Search for the cell housing the specified text and yield its (x, y) center coordinate. 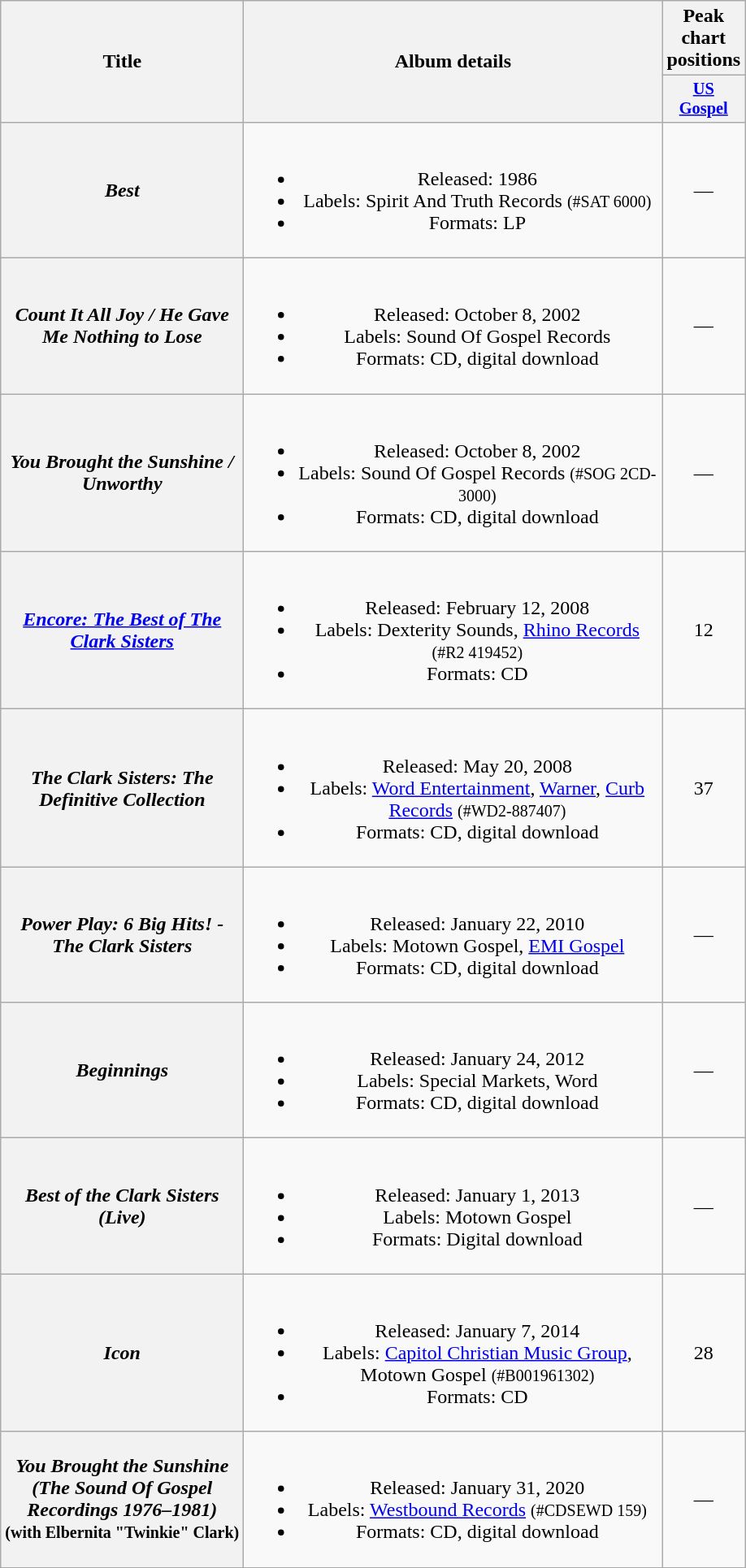
You Brought the Sunshine (The Sound Of Gospel Recordings 1976–1981) (with Elbernita "Twinkie" Clark) (122, 1500)
Released: October 8, 2002Labels: Sound Of Gospel RecordsFormats: CD, digital download (453, 327)
Released: January 31, 2020Labels: Westbound Records (#CDSEWD 159)Formats: CD, digital download (453, 1500)
28 (704, 1353)
Icon (122, 1353)
Released: January 24, 2012Labels: Special Markets, WordFormats: CD, digital download (453, 1071)
Released: May 20, 2008Labels: Word Entertainment, Warner, Curb Records (#WD2-887407)Formats: CD, digital download (453, 788)
Released: February 12, 2008Labels: Dexterity Sounds, Rhino Records (#R2 419452)Formats: CD (453, 630)
Best of the Clark Sisters (Live) (122, 1206)
Album details (453, 62)
Released: January 1, 2013Labels: Motown GospelFormats: Digital download (453, 1206)
The Clark Sisters: The Definitive Collection (122, 788)
37 (704, 788)
Title (122, 62)
Peak chart positions (704, 38)
Count It All Joy / He Gave Me Nothing to Lose (122, 327)
Power Play: 6 Big Hits! - The Clark Sisters (122, 934)
Encore: The Best of The Clark Sisters (122, 630)
Beginnings (122, 1071)
You Brought the Sunshine / Unworthy (122, 473)
Released: 1986Labels: Spirit And Truth Records (#SAT 6000)Formats: LP (453, 190)
12 (704, 630)
Released: January 7, 2014Labels: Capitol Christian Music Group, Motown Gospel (#B001961302)Formats: CD (453, 1353)
Released: January 22, 2010Labels: Motown Gospel, EMI GospelFormats: CD, digital download (453, 934)
USGospel (704, 99)
Released: October 8, 2002Labels: Sound Of Gospel Records (#SOG 2CD-3000)Formats: CD, digital download (453, 473)
Best (122, 190)
